For the text-containing cell, return its midpoint in [x, y] coordinate format. 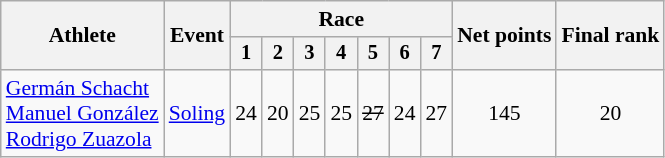
Net points [504, 36]
Race [341, 19]
1 [246, 54]
Event [198, 36]
3 [310, 54]
Final rank [610, 36]
145 [504, 114]
Soling [198, 114]
Germán SchachtManuel GonzálezRodrigo Zuazola [82, 114]
Athlete [82, 36]
4 [341, 54]
2 [278, 54]
7 [436, 54]
5 [373, 54]
6 [405, 54]
